Identify which cell holds the provided text, then report its (X, Y) central coordinate. 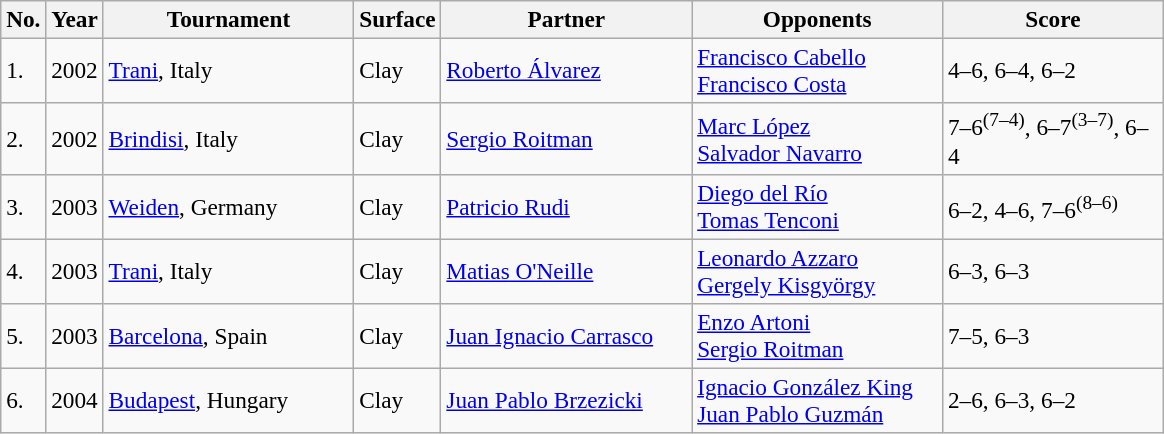
Enzo Artoni Sergio Roitman (818, 336)
Barcelona, Spain (228, 336)
Surface (398, 19)
Patricio Rudi (566, 206)
2004 (74, 400)
6. (24, 400)
6–3, 6–3 (1054, 272)
Score (1054, 19)
No. (24, 19)
Marc López Salvador Navarro (818, 138)
1. (24, 70)
Opponents (818, 19)
2. (24, 138)
6–2, 4–6, 7–6(8–6) (1054, 206)
Matias O'Neille (566, 272)
Brindisi, Italy (228, 138)
5. (24, 336)
Budapest, Hungary (228, 400)
Year (74, 19)
Weiden, Germany (228, 206)
Diego del Río Tomas Tenconi (818, 206)
2–6, 6–3, 6–2 (1054, 400)
3. (24, 206)
7–5, 6–3 (1054, 336)
4. (24, 272)
Sergio Roitman (566, 138)
Juan Pablo Brzezicki (566, 400)
Partner (566, 19)
7–6(7–4), 6–7(3–7), 6–4 (1054, 138)
4–6, 6–4, 6–2 (1054, 70)
Leonardo Azzaro Gergely Kisgyörgy (818, 272)
Roberto Álvarez (566, 70)
Tournament (228, 19)
Juan Ignacio Carrasco (566, 336)
Ignacio González King Juan Pablo Guzmán (818, 400)
Francisco Cabello Francisco Costa (818, 70)
